Identify which cell holds the provided text, then report its (X, Y) central coordinate. 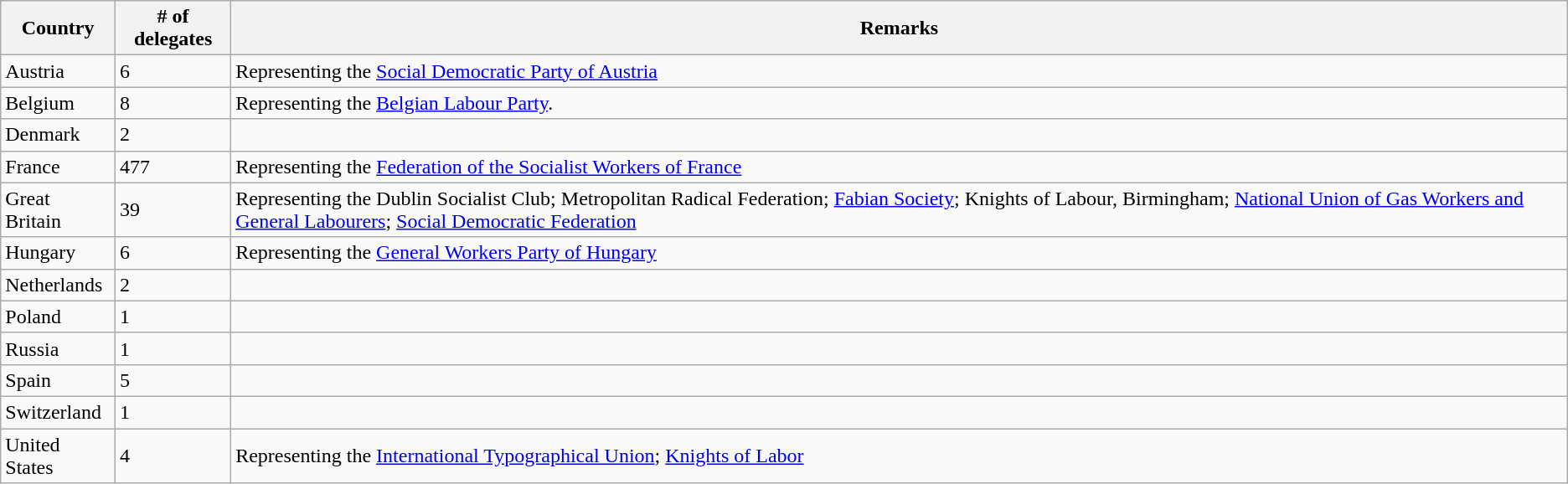
France (59, 167)
39 (173, 209)
Representing the International Typographical Union; Knights of Labor (900, 456)
# of delegates (173, 28)
Russia (59, 348)
477 (173, 167)
Netherlands (59, 285)
Great Britain (59, 209)
Spain (59, 380)
Representing the Social Democratic Party of Austria (900, 71)
Austria (59, 71)
Representing the Belgian Labour Party. (900, 103)
Country (59, 28)
Representing the General Workers Party of Hungary (900, 253)
United States (59, 456)
5 (173, 380)
Representing the Federation of the Socialist Workers of France (900, 167)
Denmark (59, 135)
Hungary (59, 253)
8 (173, 103)
Switzerland (59, 412)
Belgium (59, 103)
Poland (59, 317)
4 (173, 456)
Remarks (900, 28)
